Identify which cell holds the provided text, then report its [X, Y] central coordinate. 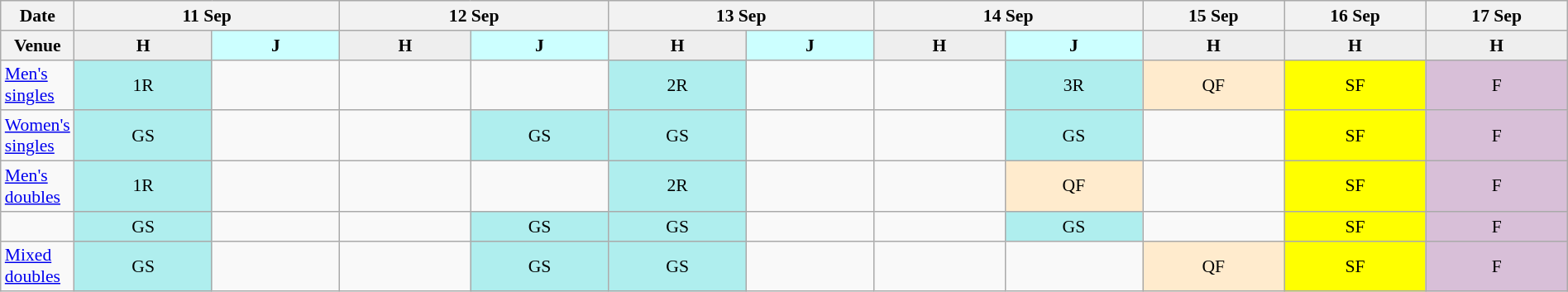
11 Sep [207, 16]
14 Sep [1009, 16]
3R [1073, 84]
Men's doubles [38, 185]
12 Sep [475, 16]
13 Sep [741, 16]
Men's singles [38, 84]
17 Sep [1497, 16]
Venue [38, 45]
Date [38, 16]
15 Sep [1214, 16]
Mixed doubles [38, 266]
16 Sep [1355, 16]
Women's singles [38, 136]
